From the cell containing the given text, extract its center point as [x, y] coordinate. 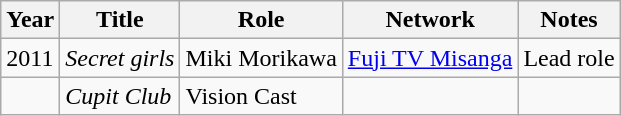
Notes [569, 20]
Network [430, 20]
Cupit Club [120, 96]
Vision Cast [261, 96]
Fuji TV Misanga [430, 58]
Lead role [569, 58]
2011 [30, 58]
Role [261, 20]
Miki Morikawa [261, 58]
Title [120, 20]
Year [30, 20]
Secret girls [120, 58]
